From the cell containing the given text, extract its center point as [x, y] coordinate. 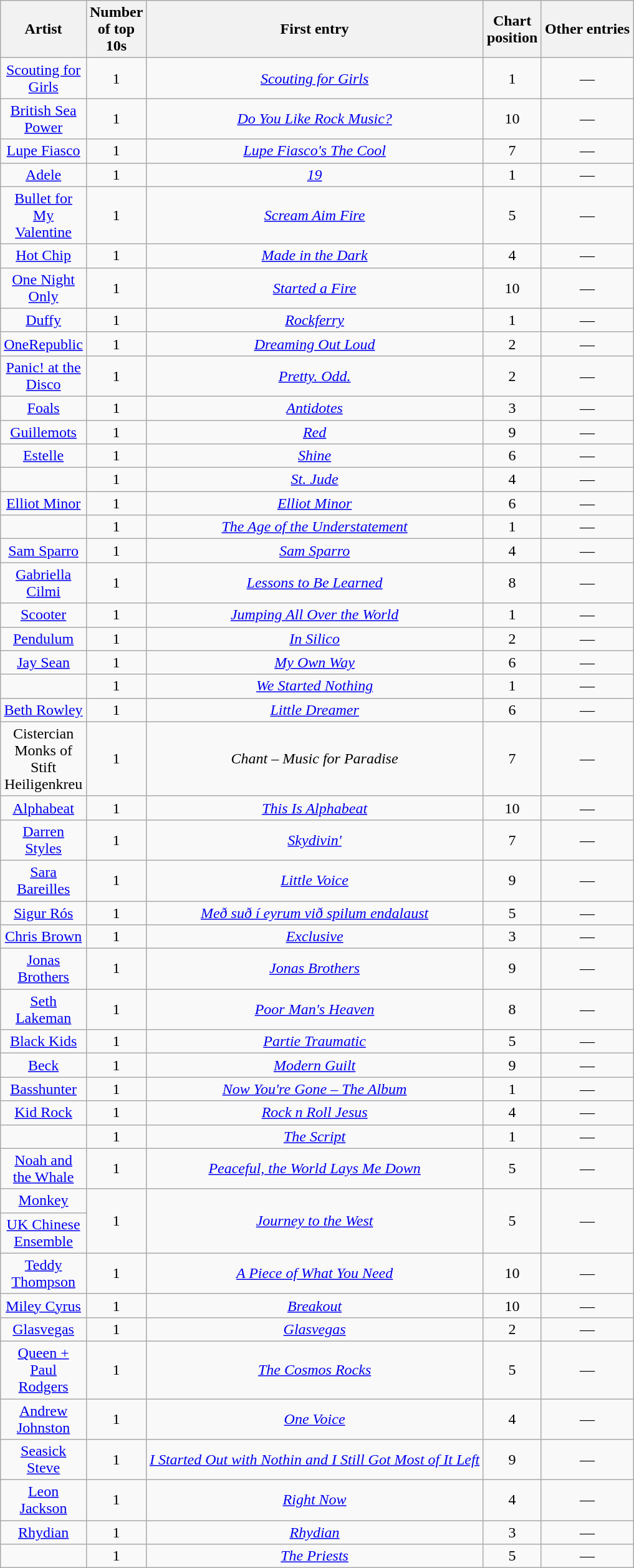
Duffy [44, 320]
Lupe Fiasco's The Cool [314, 151]
Darren Styles [44, 840]
Chant – Music for Paradise [314, 758]
In Silico [314, 639]
Hot Chip [44, 256]
Cistercian Monks of Stift Heiligenkreu [44, 758]
UK Chinese Ensemble [44, 1232]
Antidotes [314, 408]
Started a Fire [314, 288]
Little Voice [314, 881]
Pendulum [44, 639]
This Is Alphabeat [314, 808]
Exclusive [314, 937]
Breakout [314, 1305]
Modern Guilt [314, 1065]
Red [314, 432]
One Night Only [44, 288]
Noah and the Whale [44, 1169]
Number of top 10s [116, 29]
Estelle [44, 456]
Right Now [314, 1501]
Miley Cyrus [44, 1305]
Black Kids [44, 1042]
Rock n Roll Jesus [314, 1113]
Seasick Steve [44, 1459]
Sigur Rós [44, 912]
OneRepublic [44, 344]
Kid Rock [44, 1113]
Monkey [44, 1201]
Chart position [512, 29]
Lessons to Be Learned [314, 583]
First entry [314, 29]
Með suð í eyrum við spilum endalaust [314, 912]
19 [314, 175]
Other entries [587, 29]
Shine [314, 456]
Artist [44, 29]
Jay Sean [44, 662]
We Started Nothing [314, 686]
Seth Lakeman [44, 1009]
Jumping All Over the World [314, 615]
The Age of the Understatement [314, 527]
Teddy Thompson [44, 1274]
Little Dreamer [314, 710]
Guillemots [44, 432]
Do You Like Rock Music? [314, 119]
Made in the Dark [314, 256]
Poor Man's Heaven [314, 1009]
British Sea Power [44, 119]
Sara Bareilles [44, 881]
Alphabeat [44, 808]
Bullet for My Valentine [44, 215]
Now You're Gone – The Album [314, 1089]
Gabriella Cilmi [44, 583]
Journey to the West [314, 1221]
Foals [44, 408]
Peaceful, the World Lays Me Down [314, 1169]
The Cosmos Rocks [314, 1370]
Andrew Johnston [44, 1418]
Chris Brown [44, 937]
I Started Out with Nothin and I Still Got Most of It Left [314, 1459]
Scooter [44, 615]
Scream Aim Fire [314, 215]
Rockferry [314, 320]
One Voice [314, 1418]
Beck [44, 1065]
A Piece of What You Need [314, 1274]
Pretty. Odd. [314, 375]
Basshunter [44, 1089]
The Priests [314, 1556]
Dreaming Out Loud [314, 344]
The Script [314, 1136]
Partie Traumatic [314, 1042]
Lupe Fiasco [44, 151]
St. Jude [314, 480]
My Own Way [314, 662]
Skydivin' [314, 840]
Panic! at the Disco [44, 375]
Beth Rowley [44, 710]
Leon Jackson [44, 1501]
Queen + Paul Rodgers [44, 1370]
Adele [44, 175]
